Pinpoint the cell where the given text exists, returning its [x, y] midpoint coordinate. 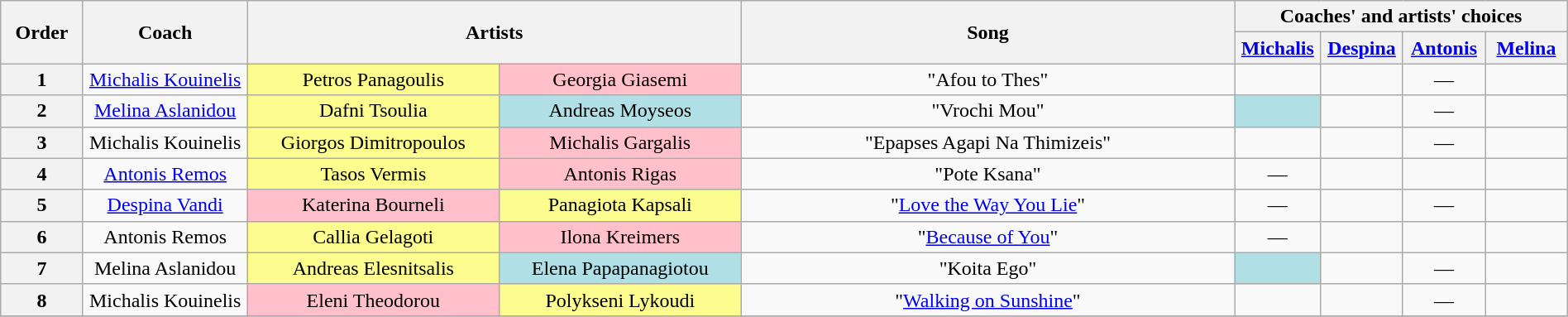
Petros Panagoulis [373, 79]
5 [41, 205]
7 [41, 268]
8 [41, 300]
Andreas Elesnitsalis [373, 268]
Andreas Moyseos [620, 111]
6 [41, 237]
Michalis [1278, 48]
"Koita Ego" [987, 268]
Eleni Theodorou [373, 300]
Artists [495, 32]
Song [987, 32]
Antonis Rigas [620, 174]
Panagiota Kapsali [620, 205]
Ilona Kreimers [620, 237]
"Afou to Thes" [987, 79]
Katerina Bourneli [373, 205]
Despina [1361, 48]
Giorgos Dimitropoulos [373, 142]
"Walking on Sunshine" [987, 300]
3 [41, 142]
Despina Vandi [165, 205]
"Vrochi Mou" [987, 111]
Order [41, 32]
Dafni Tsoulia [373, 111]
Antonis [1444, 48]
Callia Gelagoti [373, 237]
"Epapses Agapi Na Thimizeis" [987, 142]
4 [41, 174]
Coaches' and artists' choices [1401, 17]
Melina [1527, 48]
1 [41, 79]
Michalis Gargalis [620, 142]
"Pote Ksana" [987, 174]
Coach [165, 32]
"Love the Way You Lie" [987, 205]
2 [41, 111]
Polykseni Lykoudi [620, 300]
"Because of You" [987, 237]
Georgia Giasemi [620, 79]
Tasos Vermis [373, 174]
Elena Papapanagiotou [620, 268]
